Extract the (X, Y) coordinate from the center of the cell holding the provided text.  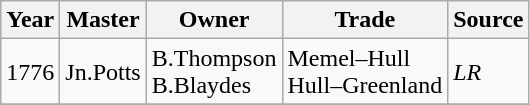
Master (103, 20)
Jn.Potts (103, 72)
Source (488, 20)
1776 (30, 72)
Memel–HullHull–Greenland (365, 72)
Trade (365, 20)
Owner (214, 20)
Year (30, 20)
B.ThompsonB.Blaydes (214, 72)
LR (488, 72)
